Return the [x, y] coordinate for the center point of the cell that contains the specified text.  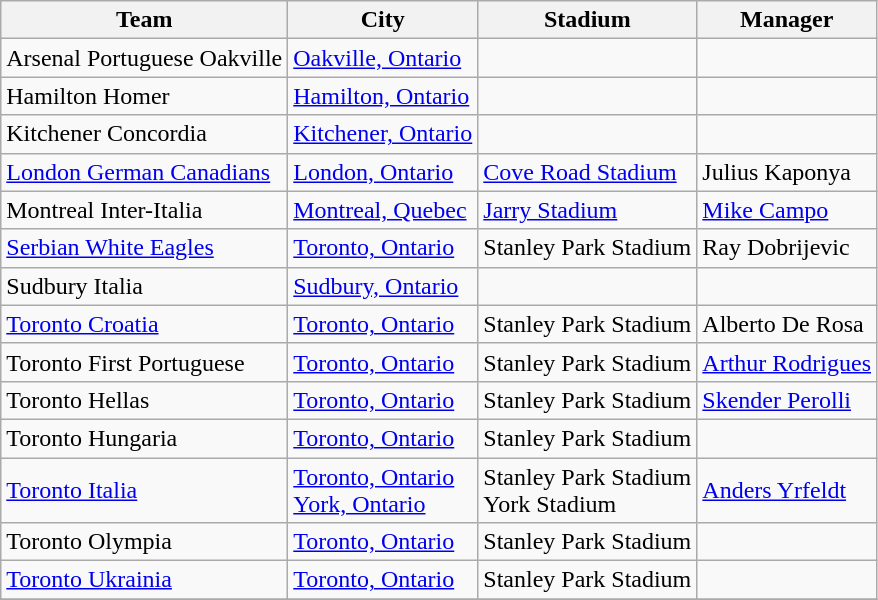
Team [144, 20]
Serbian White Eagles [144, 248]
Sudbury Italia [144, 286]
Toronto Ukrainia [144, 580]
Toronto Croatia [144, 324]
Toronto Italia [144, 490]
Toronto Hellas [144, 400]
Jarry Stadium [588, 210]
Hamilton Homer [144, 96]
Kitchener Concordia [144, 134]
Montreal, Quebec [383, 210]
Anders Yrfeldt [787, 490]
Sudbury, Ontario [383, 286]
Skender Perolli [787, 400]
Arsenal Portuguese Oakville [144, 58]
Mike Campo [787, 210]
Stanley Park StadiumYork Stadium [588, 490]
Julius Kaponya [787, 172]
Cove Road Stadium [588, 172]
London German Canadians [144, 172]
Hamilton, Ontario [383, 96]
Manager [787, 20]
Toronto Olympia [144, 542]
Montreal Inter-Italia [144, 210]
Toronto First Portuguese [144, 362]
Alberto De Rosa [787, 324]
City [383, 20]
Arthur Rodrigues [787, 362]
Toronto Hungaria [144, 438]
London, Ontario [383, 172]
Toronto, OntarioYork, Ontario [383, 490]
Kitchener, Ontario [383, 134]
Stadium [588, 20]
Ray Dobrijevic [787, 248]
Oakville, Ontario [383, 58]
